Output the (X, Y) coordinate of the center of the cell containing the given text.  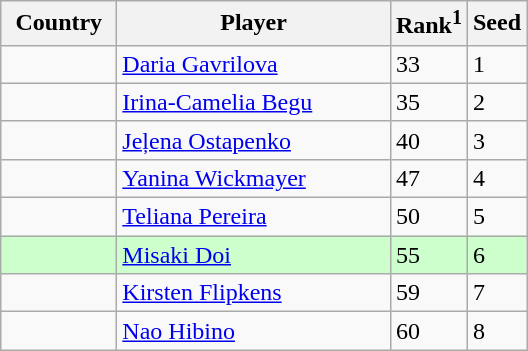
6 (496, 255)
Kirsten Flipkens (254, 293)
33 (428, 64)
7 (496, 293)
8 (496, 331)
47 (428, 178)
Country (59, 24)
Nao Hibino (254, 331)
Rank1 (428, 24)
40 (428, 140)
Player (254, 24)
Yanina Wickmayer (254, 178)
2 (496, 102)
55 (428, 255)
Irina-Camelia Begu (254, 102)
60 (428, 331)
4 (496, 178)
5 (496, 217)
50 (428, 217)
3 (496, 140)
35 (428, 102)
Seed (496, 24)
Jeļena Ostapenko (254, 140)
Daria Gavrilova (254, 64)
Teliana Pereira (254, 217)
Misaki Doi (254, 255)
59 (428, 293)
1 (496, 64)
